For the text-containing cell, return its midpoint in [x, y] coordinate format. 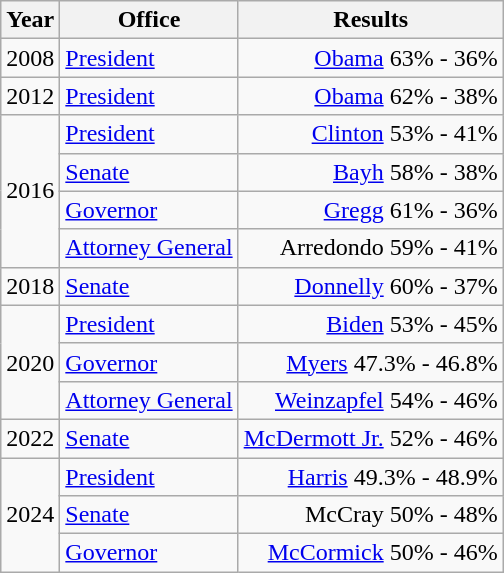
2018 [30, 286]
Myers 47.3% - 46.8% [370, 362]
Results [370, 20]
2008 [30, 58]
Donnelly 60% - 37% [370, 286]
Obama 63% - 36% [370, 58]
Biden 53% - 45% [370, 324]
Obama 62% - 38% [370, 96]
Harris 49.3% - 48.9% [370, 477]
McDermott Jr. 52% - 46% [370, 438]
Clinton 53% - 41% [370, 134]
Gregg 61% - 36% [370, 210]
2016 [30, 191]
McCormick 50% - 46% [370, 553]
Year [30, 20]
Arredondo 59% - 41% [370, 248]
McCray 50% - 48% [370, 515]
Office [149, 20]
Bayh 58% - 38% [370, 172]
2012 [30, 96]
2020 [30, 362]
2024 [30, 515]
Weinzapfel 54% - 46% [370, 400]
2022 [30, 438]
